Return (X, Y) of the center of cell containing provided text 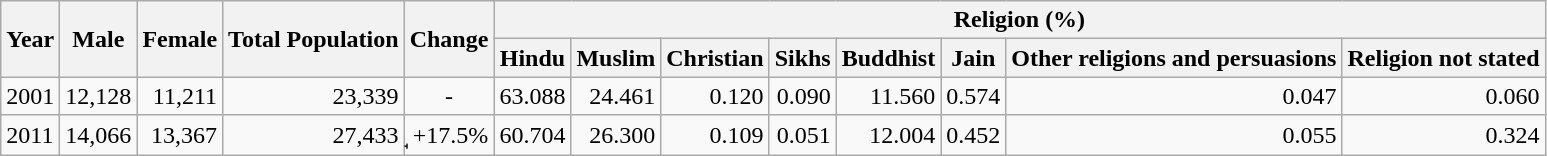
63.088 (532, 96)
12.004 (888, 135)
Religion (%) (1020, 20)
Year (30, 39)
0.324 (1444, 135)
13,367 (180, 135)
0.055 (1174, 135)
Change (449, 39)
0.452 (974, 135)
26.300 (616, 135)
24.461 (616, 96)
Hindu (532, 58)
Total Population (314, 39)
Other religions and persuasions (1174, 58)
23,339 (314, 96)
Sikhs (802, 58)
Male (98, 39)
0.109 (715, 135)
12,128 (98, 96)
Muslim (616, 58)
11,211 (180, 96)
- (449, 96)
Female (180, 39)
Religion not stated (1444, 58)
Christian (715, 58)
27,433 (314, 135)
0.047 (1174, 96)
̘+17.5% (449, 135)
14,066 (98, 135)
Buddhist (888, 58)
60.704 (532, 135)
0.120 (715, 96)
0.060 (1444, 96)
0.574 (974, 96)
0.051 (802, 135)
11.560 (888, 96)
Jain (974, 58)
0.090 (802, 96)
2001 (30, 96)
2011 (30, 135)
